Identify which cell holds the provided text, then report its [x, y] central coordinate. 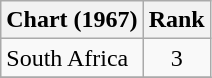
3 [176, 58]
Rank [176, 20]
South Africa [72, 58]
Chart (1967) [72, 20]
